Determine the [X, Y] coordinate at the center of the cell enclosing the given text.  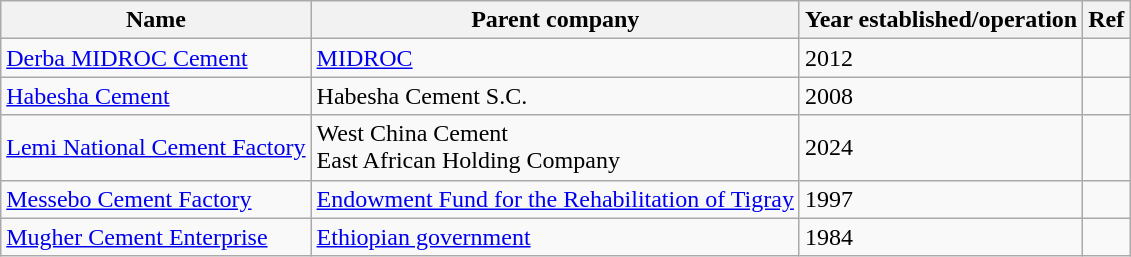
2008 [940, 96]
Habesha Cement S.C. [555, 96]
2024 [940, 148]
Messebo Cement Factory [156, 199]
MIDROC [555, 58]
Parent company [555, 20]
Habesha Cement [156, 96]
Derba MIDROC Cement [156, 58]
1997 [940, 199]
Lemi National Cement Factory [156, 148]
Mugher Cement Enterprise [156, 237]
Endowment Fund for the Rehabilitation of Tigray [555, 199]
Name [156, 20]
Year established/operation [940, 20]
2012 [940, 58]
West China CementEast African Holding Company [555, 148]
Ref [1106, 20]
Ethiopian government [555, 237]
1984 [940, 237]
